Return (X, Y) of the center of cell containing provided text 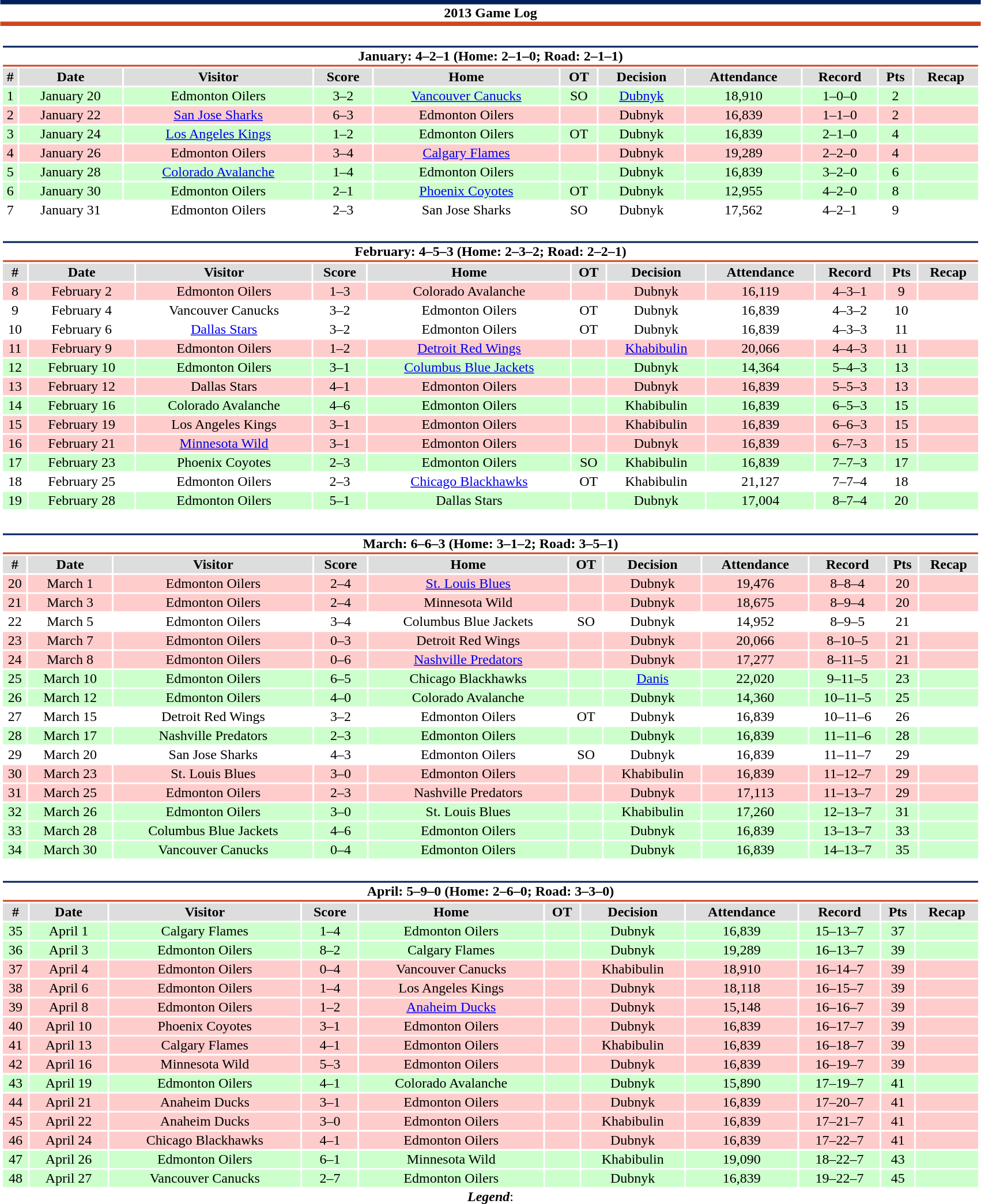
5–5–3 (850, 387)
1–3 (340, 291)
7 (10, 210)
6–3 (344, 115)
2–1 (344, 191)
12 (15, 367)
47 (15, 1159)
16–16–7 (840, 1007)
0–6 (341, 660)
9–11–5 (847, 678)
17,113 (755, 792)
Danis (652, 678)
12,955 (744, 191)
April 1 (69, 931)
32 (15, 812)
17,004 (761, 501)
March 20 (70, 754)
March 3 (70, 602)
March 26 (70, 812)
18,675 (755, 602)
15,148 (742, 1007)
March 25 (70, 792)
16–15–7 (840, 988)
1 (10, 96)
2–1–0 (840, 134)
April 6 (69, 988)
8–7–4 (850, 501)
42 (15, 1065)
11–11–6 (847, 736)
11–13–7 (847, 792)
April 13 (69, 1045)
April 8 (69, 1007)
22 (15, 622)
February 2 (82, 291)
January: 4–2–1 (Home: 2–1–0; Road: 2–1–1) (490, 56)
6–1 (330, 1159)
April 4 (69, 969)
March 15 (70, 716)
April: 5–9–0 (Home: 2–6–0; Road: 3–3–0) (490, 891)
April 27 (69, 1179)
44 (15, 1103)
16–13–7 (840, 950)
11–11–7 (847, 754)
April 3 (69, 950)
22,020 (755, 678)
7–7–4 (850, 481)
February 6 (82, 329)
February 10 (82, 367)
17–21–7 (840, 1121)
10–11–5 (847, 698)
19 (15, 501)
January 20 (70, 96)
14–13–7 (847, 850)
14,952 (755, 622)
5–4–3 (850, 367)
1–0–0 (840, 96)
17–20–7 (840, 1103)
4–3–1 (850, 291)
4–4–3 (850, 349)
March: 6–6–3 (Home: 3–1–2; Road: 3–5–1) (490, 544)
46 (15, 1141)
8–8–4 (847, 584)
February 23 (82, 463)
36 (15, 950)
21,127 (761, 481)
19,090 (742, 1159)
8–9–5 (847, 622)
13–13–7 (847, 831)
14 (15, 405)
16–18–7 (840, 1045)
18–22–7 (840, 1159)
16–14–7 (840, 969)
January 30 (70, 191)
7–7–3 (850, 463)
April 16 (69, 1065)
4–3–3 (850, 329)
14,360 (755, 698)
February 28 (82, 501)
January 31 (70, 210)
6–6–3 (850, 425)
February: 4–5–3 (Home: 2–3–2; Road: 2–2–1) (490, 251)
27 (15, 716)
March 28 (70, 831)
5–1 (340, 501)
March 5 (70, 622)
34 (15, 850)
April 22 (69, 1121)
March 1 (70, 584)
6–5 (341, 678)
March 7 (70, 640)
March 30 (70, 850)
January 24 (70, 134)
16–19–7 (840, 1065)
16–17–7 (840, 1026)
January 28 (70, 172)
April 10 (69, 1026)
January 26 (70, 153)
February 9 (82, 349)
24 (15, 660)
March 12 (70, 698)
30 (15, 774)
February 12 (82, 387)
February 16 (82, 405)
15–13–7 (840, 931)
4–3–2 (850, 311)
April 24 (69, 1141)
14,364 (761, 367)
0–3 (341, 640)
April 19 (69, 1083)
3–2–0 (840, 172)
February 21 (82, 443)
17,277 (755, 660)
40 (15, 1026)
April 21 (69, 1103)
19,476 (755, 584)
16,119 (761, 291)
March 17 (70, 736)
38 (15, 988)
12–13–7 (847, 812)
5–3 (330, 1065)
10–11–6 (847, 716)
February 25 (82, 481)
April 26 (69, 1159)
January 22 (70, 115)
6–7–3 (850, 443)
February 4 (82, 311)
2013 Game Log (490, 13)
8–2 (330, 950)
6–5–3 (850, 405)
17,562 (744, 210)
February 19 (82, 425)
2–2–0 (840, 153)
4–2–0 (840, 191)
March 23 (70, 774)
16 (15, 443)
48 (15, 1179)
19–22–7 (840, 1179)
15,890 (742, 1083)
8–9–4 (847, 602)
3 (10, 134)
11–12–7 (847, 774)
17–22–7 (840, 1141)
8–10–5 (847, 640)
2–7 (330, 1179)
17,260 (755, 812)
5 (10, 172)
18,118 (742, 988)
4–0 (341, 698)
March 10 (70, 678)
17–19–7 (840, 1083)
1–1–0 (840, 115)
4–3 (341, 754)
March 8 (70, 660)
4–2–1 (840, 210)
8–11–5 (847, 660)
